Determine the [X, Y] coordinate at the center of the cell enclosing the given text.  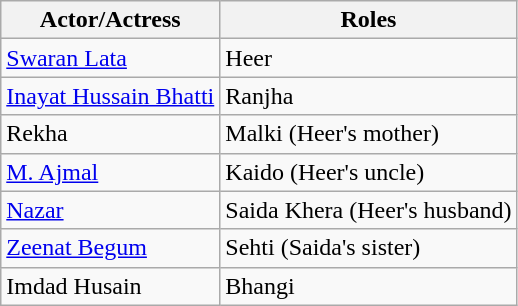
Malki (Heer's mother) [368, 134]
Swaran Lata [110, 58]
Actor/Actress [110, 20]
Nazar [110, 210]
M. Ajmal [110, 172]
Rekha [110, 134]
Kaido (Heer's uncle) [368, 172]
Heer [368, 58]
Ranjha [368, 96]
Inayat Hussain Bhatti [110, 96]
Saida Khera (Heer's husband) [368, 210]
Zeenat Begum [110, 248]
Sehti (Saida's sister) [368, 248]
Imdad Husain [110, 286]
Roles [368, 20]
Bhangi [368, 286]
